Find where the given text appears and provide that cell's center as [x, y] coordinate. 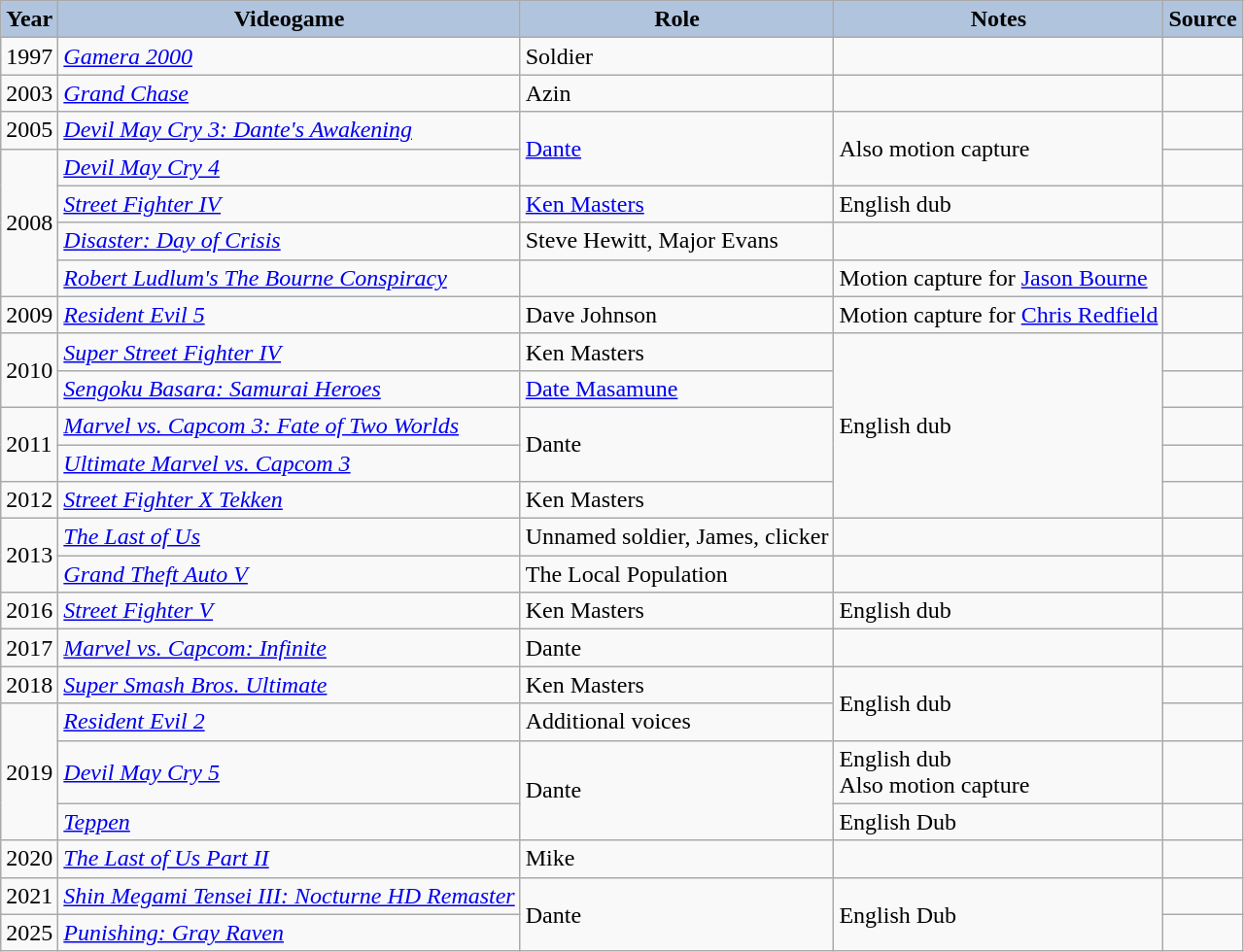
Shin Megami Tensei III: Nocturne HD Remaster [290, 896]
Dave Johnson [676, 315]
English dubAlso motion capture [999, 771]
Motion capture for Chris Redfield [999, 315]
Devil May Cry 4 [290, 167]
2003 [29, 93]
Videogame [290, 19]
2005 [29, 130]
2019 [29, 771]
Robert Ludlum's The Bourne Conspiracy [290, 278]
2020 [29, 859]
Unnamed soldier, James, clicker [676, 537]
Notes [999, 19]
Gamera 2000 [290, 56]
Sengoku Basara: Samurai Heroes [290, 389]
2018 [29, 685]
Street Fighter X Tekken [290, 500]
2009 [29, 315]
Year [29, 19]
Motion capture for Jason Bourne [999, 278]
1997 [29, 56]
Disaster: Day of Crisis [290, 241]
Additional voices [676, 722]
Marvel vs. Capcom 3: Fate of Two Worlds [290, 425]
Steve Hewitt, Major Evans [676, 241]
Resident Evil 5 [290, 315]
Super Smash Bros. Ultimate [290, 685]
2008 [29, 222]
Azin [676, 93]
Marvel vs. Capcom: Infinite [290, 648]
Teppen [290, 822]
Super Street Fighter IV [290, 352]
2021 [29, 896]
Devil May Cry 5 [290, 771]
Resident Evil 2 [290, 722]
2012 [29, 500]
Mike [676, 859]
Date Masamune [676, 389]
Role [676, 19]
Source [1203, 19]
2017 [29, 648]
Soldier [676, 56]
Grand Theft Auto V [290, 574]
The Last of Us Part II [290, 859]
2016 [29, 611]
The Local Population [676, 574]
Grand Chase [290, 93]
2011 [29, 444]
2010 [29, 370]
The Last of Us [290, 537]
Ultimate Marvel vs. Capcom 3 [290, 463]
Devil May Cry 3: Dante's Awakening [290, 130]
Street Fighter IV [290, 204]
Street Fighter V [290, 611]
Also motion capture [999, 149]
2025 [29, 933]
2013 [29, 556]
Punishing: Gray Raven [290, 933]
